Extract the (x, y) coordinate from the center of the cell holding the provided text.  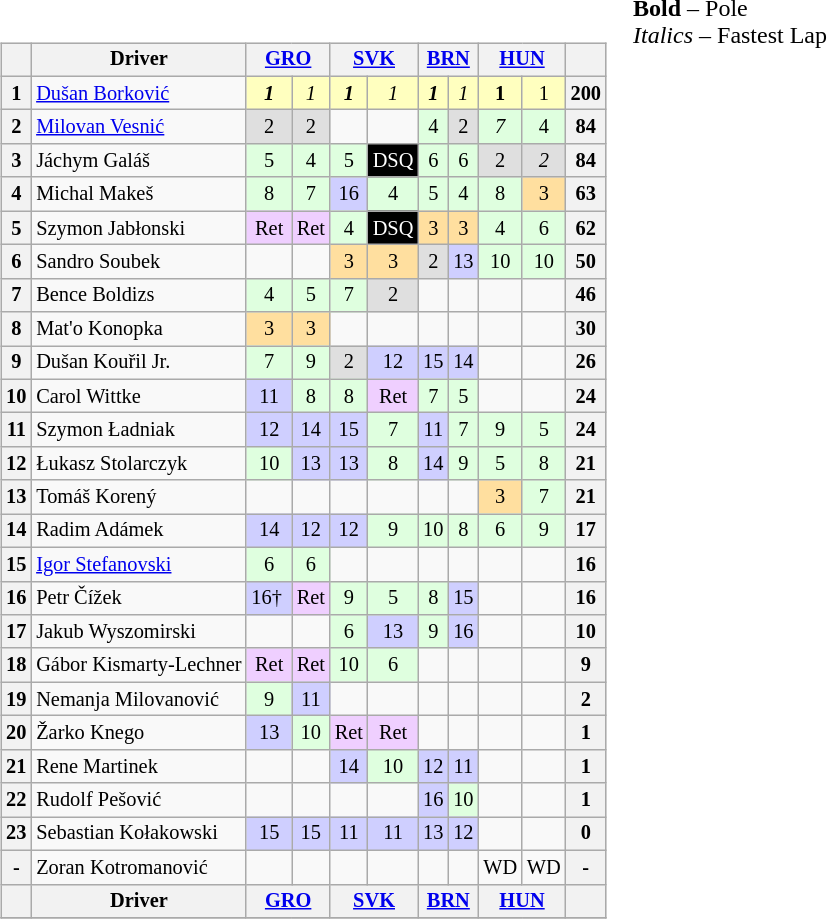
26 (586, 363)
50 (586, 262)
63 (586, 194)
Sandro Soubek (138, 262)
Szymon Jabłonski (138, 228)
Michal Makeš (138, 194)
Radim Adámek (138, 531)
Žarko Knego (138, 733)
200 (586, 93)
62 (586, 228)
Zoran Kotromanović (138, 867)
Szymon Ładniak (138, 430)
0 (586, 834)
Gábor Kismarty-Lechner (138, 665)
Dušan Kouřil Jr. (138, 363)
Rene Martinek (138, 766)
Dušan Borković (138, 93)
Łukasz Stolarczyk (138, 464)
Jáchym Galáš (138, 161)
30 (586, 329)
16† (268, 598)
Rudolf Pešović (138, 800)
20 (16, 733)
18 (16, 665)
Sebastian Kołakowski (138, 834)
19 (16, 699)
Petr Čížek (138, 598)
Jakub Wyszomirski (138, 632)
Tomáš Korený (138, 497)
Milovan Vesnić (138, 127)
Bence Boldizs (138, 295)
46 (586, 295)
Mat'o Konopka (138, 329)
23 (16, 834)
22 (16, 800)
Carol Wittke (138, 396)
Nemanja Milovanović (138, 699)
Igor Stefanovski (138, 564)
